Pinpoint the cell where the given text exists, returning its [X, Y] midpoint coordinate. 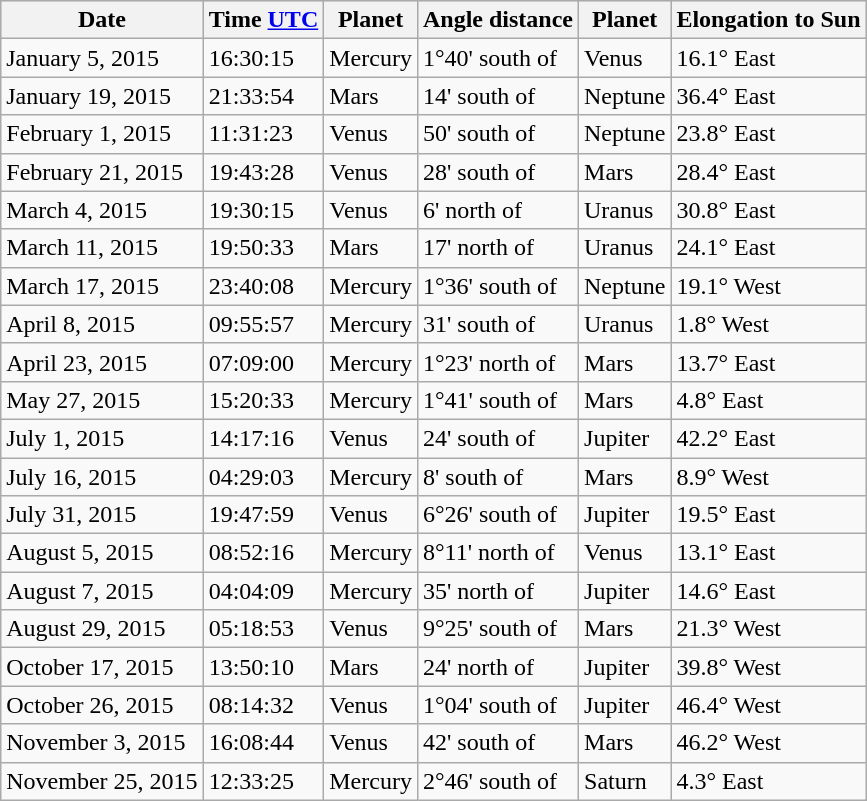
11:31:23 [264, 134]
19:43:28 [264, 172]
17' north of [498, 248]
14.6° East [768, 591]
12:33:25 [264, 781]
42.2° East [768, 438]
09:55:57 [264, 324]
April 8, 2015 [102, 324]
1°04' south of [498, 705]
13.1° East [768, 553]
08:14:32 [264, 705]
24.1° East [768, 248]
Angle distance [498, 20]
March 4, 2015 [102, 210]
24' south of [498, 438]
9°25' south of [498, 629]
46.4° West [768, 705]
November 25, 2015 [102, 781]
1.8° West [768, 324]
30.8° East [768, 210]
04:29:03 [264, 477]
October 26, 2015 [102, 705]
36.4° East [768, 96]
24' north of [498, 667]
August 7, 2015 [102, 591]
July 31, 2015 [102, 515]
19:30:15 [264, 210]
Elongation to Sun [768, 20]
1°41' south of [498, 400]
May 27, 2015 [102, 400]
6°26' south of [498, 515]
2°46' south of [498, 781]
8.9° West [768, 477]
28' south of [498, 172]
April 23, 2015 [102, 362]
1°40' south of [498, 58]
August 5, 2015 [102, 553]
35' north of [498, 591]
January 19, 2015 [102, 96]
13:50:10 [264, 667]
19.5° East [768, 515]
November 3, 2015 [102, 743]
6' north of [498, 210]
August 29, 2015 [102, 629]
July 1, 2015 [102, 438]
1°36' south of [498, 286]
4.8° East [768, 400]
4.3° East [768, 781]
October 17, 2015 [102, 667]
8' south of [498, 477]
04:04:09 [264, 591]
July 16, 2015 [102, 477]
23.8° East [768, 134]
16:30:15 [264, 58]
8°11' north of [498, 553]
Time UTC [264, 20]
19.1° West [768, 286]
January 5, 2015 [102, 58]
23:40:08 [264, 286]
39.8° West [768, 667]
16:08:44 [264, 743]
07:09:00 [264, 362]
50' south of [498, 134]
46.2° West [768, 743]
19:47:59 [264, 515]
March 17, 2015 [102, 286]
1°23' north of [498, 362]
14:17:16 [264, 438]
Saturn [625, 781]
42' south of [498, 743]
05:18:53 [264, 629]
28.4° East [768, 172]
13.7° East [768, 362]
16.1° East [768, 58]
21.3° West [768, 629]
Date [102, 20]
08:52:16 [264, 553]
31' south of [498, 324]
February 1, 2015 [102, 134]
19:50:33 [264, 248]
14' south of [498, 96]
21:33:54 [264, 96]
February 21, 2015 [102, 172]
15:20:33 [264, 400]
March 11, 2015 [102, 248]
